Detect which cell encompasses the target text, then output its (X, Y) center coordinate. 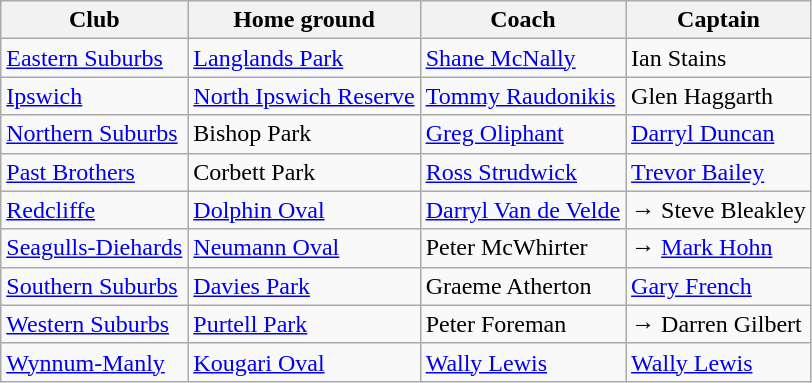
→ Steve Bleakley (719, 210)
Glen Haggarth (719, 96)
Past Brothers (94, 172)
Ross Strudwick (522, 172)
Purtell Park (304, 324)
Seagulls-Diehards (94, 248)
Eastern Suburbs (94, 58)
Western Suburbs (94, 324)
Neumann Oval (304, 248)
Peter McWhirter (522, 248)
Greg Oliphant (522, 134)
Captain (719, 20)
→ Darren Gilbert (719, 324)
Dolphin Oval (304, 210)
Darryl Duncan (719, 134)
Coach (522, 20)
Gary French (719, 286)
Home ground (304, 20)
Northern Suburbs (94, 134)
Wynnum-Manly (94, 362)
North Ipswich Reserve (304, 96)
Bishop Park (304, 134)
Shane McNally (522, 58)
Club (94, 20)
Corbett Park (304, 172)
Southern Suburbs (94, 286)
Peter Foreman (522, 324)
Darryl Van de Velde (522, 210)
Redcliffe (94, 210)
Tommy Raudonikis (522, 96)
Ian Stains (719, 58)
Kougari Oval (304, 362)
→ Mark Hohn (719, 248)
Davies Park (304, 286)
Langlands Park (304, 58)
Graeme Atherton (522, 286)
Trevor Bailey (719, 172)
Ipswich (94, 96)
